Pinpoint the cell where the given text exists, returning its [X, Y] midpoint coordinate. 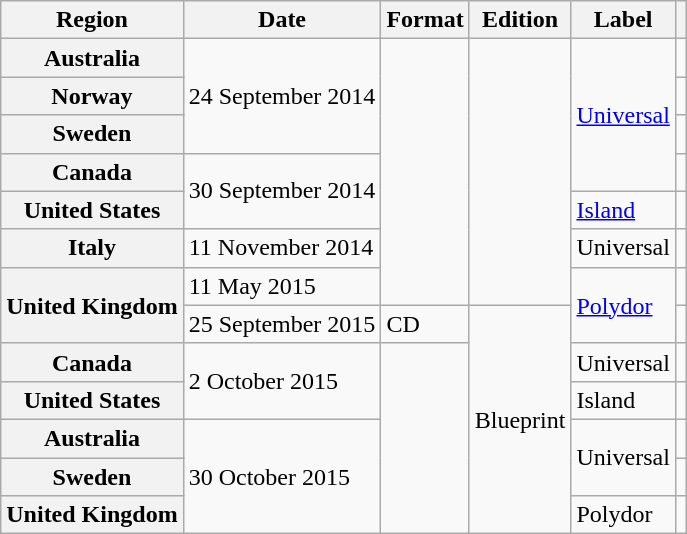
2 October 2015 [282, 381]
Blueprint [520, 419]
30 October 2015 [282, 476]
11 November 2014 [282, 248]
Edition [520, 20]
Date [282, 20]
CD [425, 324]
25 September 2015 [282, 324]
Norway [92, 96]
11 May 2015 [282, 286]
24 September 2014 [282, 96]
Format [425, 20]
30 September 2014 [282, 191]
Label [623, 20]
Italy [92, 248]
Region [92, 20]
